Find where the given text appears and provide that cell's center as [X, Y] coordinate. 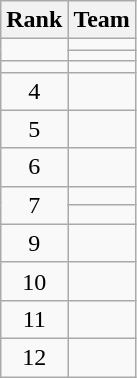
Rank [34, 20]
11 [34, 319]
5 [34, 129]
6 [34, 167]
9 [34, 243]
4 [34, 91]
Team [102, 20]
12 [34, 357]
10 [34, 281]
7 [34, 205]
